Determine the [x, y] coordinate at the center of the cell enclosing the given text.  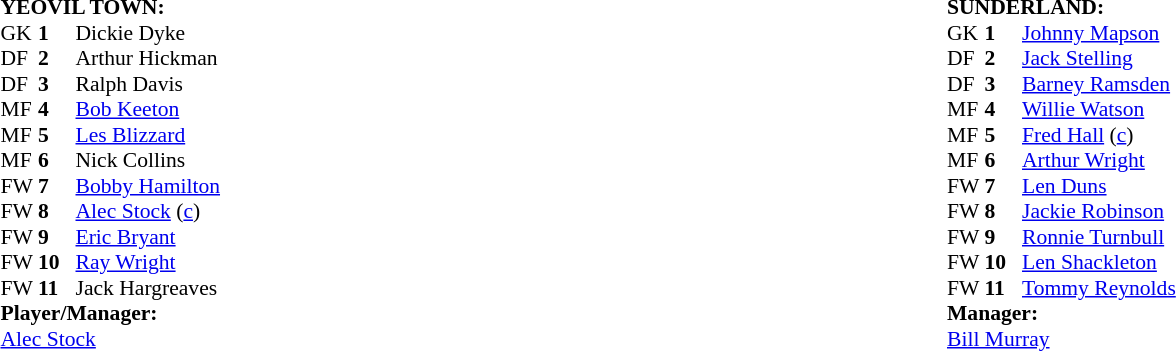
Jack Stelling [1099, 59]
Eric Bryant [148, 237]
Ray Wright [148, 263]
Willie Watson [1099, 109]
Manager: [1062, 313]
Bob Keeton [148, 109]
Barney Ramsden [1099, 84]
Fred Hall (c) [1099, 135]
Les Blizzard [148, 135]
Ralph Davis [148, 84]
Player/Manager: [110, 313]
Arthur Hickman [148, 59]
Ronnie Turnbull [1099, 237]
Alec Stock (c) [148, 211]
Jack Hargreaves [148, 288]
Len Shackleton [1099, 263]
Tommy Reynolds [1099, 288]
Nick Collins [148, 161]
Johnny Mapson [1099, 33]
Jackie Robinson [1099, 211]
Len Duns [1099, 186]
Arthur Wright [1099, 161]
Dickie Dyke [148, 33]
Bobby Hamilton [148, 186]
